Find where the given text appears and provide that cell's center as (X, Y) coordinate. 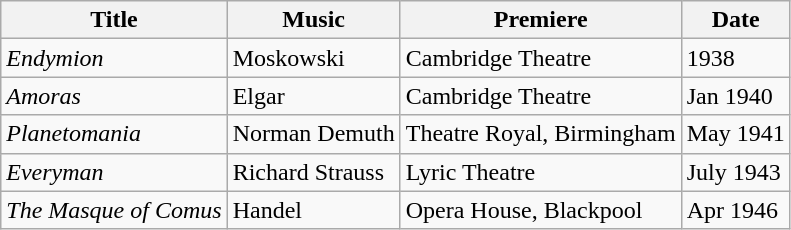
Amoras (114, 96)
May 1941 (736, 134)
Richard Strauss (314, 172)
Title (114, 20)
Endymion (114, 58)
Music (314, 20)
Opera House, Blackpool (540, 210)
Planetomania (114, 134)
1938 (736, 58)
Premiere (540, 20)
Date (736, 20)
Theatre Royal, Birmingham (540, 134)
Norman Demuth (314, 134)
The Masque of Comus (114, 210)
Moskowski (314, 58)
Jan 1940 (736, 96)
Elgar (314, 96)
Apr 1946 (736, 210)
Lyric Theatre (540, 172)
Everyman (114, 172)
Handel (314, 210)
July 1943 (736, 172)
